Locate the cell with the specified text and output its (X, Y) center coordinate. 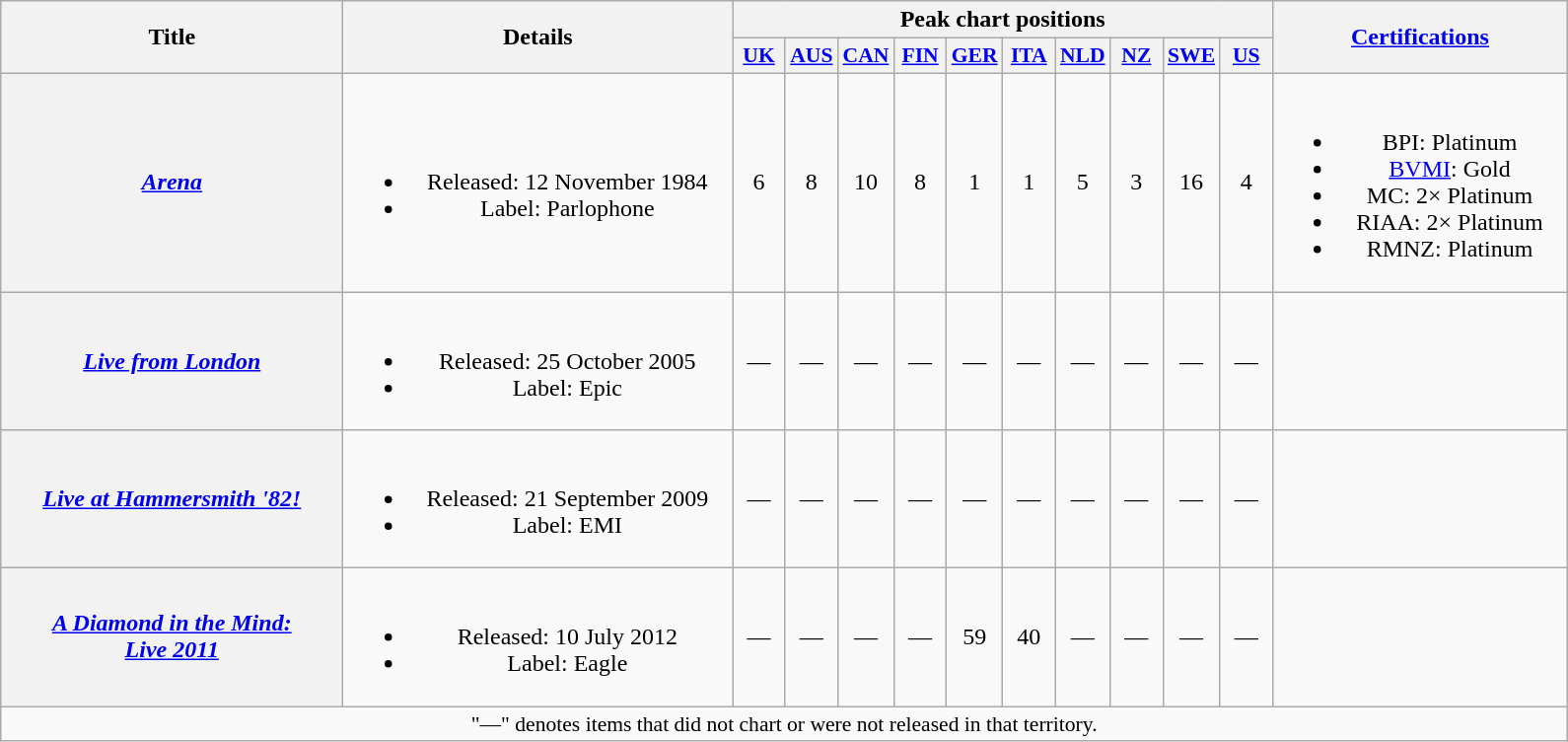
Released: 21 September 2009Label: EMI (538, 499)
10 (866, 182)
US (1247, 56)
FIN (919, 56)
BPI: PlatinumBVMI: GoldMC: 2× PlatinumRIAA: 2× PlatinumRMNZ: Platinum (1420, 182)
Arena (172, 182)
5 (1083, 182)
"—" denotes items that did not chart or were not released in that territory. (785, 724)
16 (1191, 182)
3 (1136, 182)
59 (974, 637)
Certifications (1420, 37)
A Diamond in the Mind:Live 2011 (172, 637)
Peak chart positions (1003, 20)
Details (538, 37)
Live at Hammersmith '82! (172, 499)
UK (759, 56)
GER (974, 56)
Released: 10 July 2012Label: Eagle (538, 637)
NLD (1083, 56)
40 (1030, 637)
Released: 25 October 2005Label: Epic (538, 361)
SWE (1191, 56)
6 (759, 182)
Live from London (172, 361)
AUS (811, 56)
CAN (866, 56)
ITA (1030, 56)
NZ (1136, 56)
Released: 12 November 1984Label: Parlophone (538, 182)
Title (172, 37)
4 (1247, 182)
